Extract the (X, Y) coordinate from the center of the cell holding the provided text.  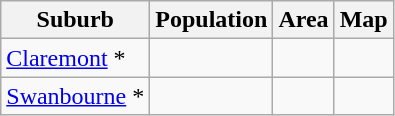
Suburb (76, 20)
Claremont * (76, 58)
Swanbourne * (76, 96)
Population (212, 20)
Area (304, 20)
Map (364, 20)
